Return [X, Y] of the center of cell containing provided text 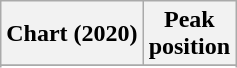
Peakposition [189, 34]
Chart (2020) [72, 34]
